Pinpoint the cell where the given text exists, returning its (X, Y) midpoint coordinate. 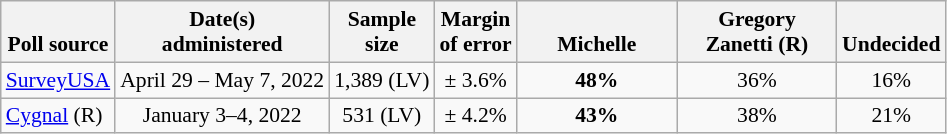
48% (597, 80)
36% (757, 80)
Michelle (597, 32)
± 3.6% (475, 80)
GregoryZanetti (R) (757, 32)
Cygnal (R) (58, 116)
Undecided (891, 32)
16% (891, 80)
Poll source (58, 32)
1,389 (LV) (382, 80)
531 (LV) (382, 116)
Marginof error (475, 32)
Samplesize (382, 32)
± 4.2% (475, 116)
38% (757, 116)
January 3–4, 2022 (222, 116)
SurveyUSA (58, 80)
Date(s)administered (222, 32)
21% (891, 116)
April 29 – May 7, 2022 (222, 80)
43% (597, 116)
